Detect which cell encompasses the target text, then output its (X, Y) center coordinate. 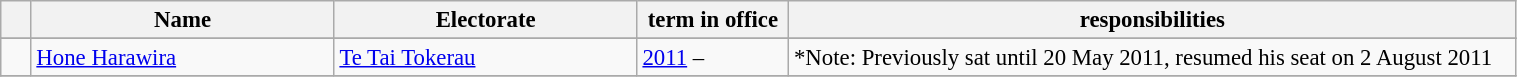
Te Tai Tokerau (486, 58)
term in office (713, 20)
Name (182, 20)
responsibilities (1152, 20)
Electorate (486, 20)
*Note: Previously sat until 20 May 2011, resumed his seat on 2 August 2011 (1152, 58)
2011 – (713, 58)
Hone Harawira (182, 58)
